Capture the cell that displays the provided text and extract its [X, Y] central coordinate. 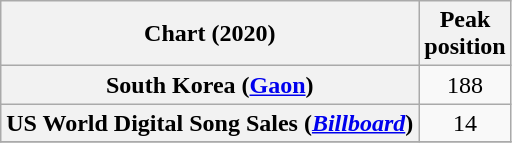
188 [465, 85]
US World Digital Song Sales (Billboard) [210, 123]
Chart (2020) [210, 34]
14 [465, 123]
Peakposition [465, 34]
South Korea (Gaon) [210, 85]
